Determine the (X, Y) coordinate at the center of the cell enclosing the given text.  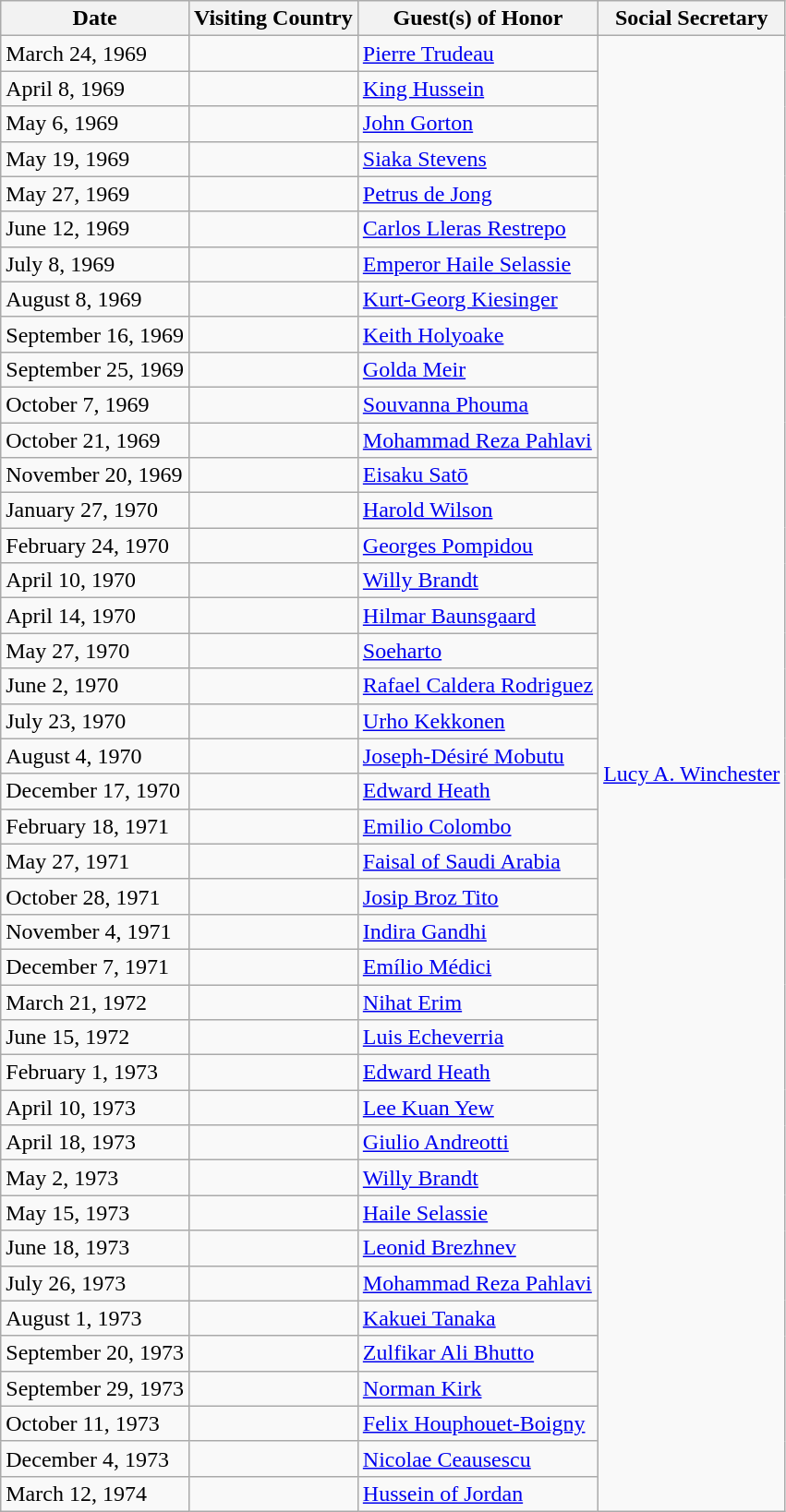
September 29, 1973 (95, 1388)
Norman Kirk (478, 1388)
May 27, 1970 (95, 651)
Souvanna Phouma (478, 404)
December 4, 1973 (95, 1458)
Felix Houphouet-Boigny (478, 1423)
April 18, 1973 (95, 1143)
Nicolae Ceausescu (478, 1458)
Leonid Brezhnev (478, 1248)
August 4, 1970 (95, 756)
March 21, 1972 (95, 1002)
February 1, 1973 (95, 1073)
January 27, 1970 (95, 510)
Luis Echeverria (478, 1038)
October 28, 1971 (95, 896)
Urho Kekkonen (478, 721)
Georges Pompidou (478, 546)
Nihat Erim (478, 1002)
Josip Broz Tito (478, 896)
May 27, 1971 (95, 861)
Siaka Stevens (478, 159)
July 8, 1969 (95, 264)
February 24, 1970 (95, 546)
March 24, 1969 (95, 54)
July 23, 1970 (95, 721)
Lucy A. Winchester (692, 774)
September 20, 1973 (95, 1353)
Visiting Country (273, 18)
September 16, 1969 (95, 334)
Emperor Haile Selassie (478, 264)
April 14, 1970 (95, 616)
June 15, 1972 (95, 1038)
Harold Wilson (478, 510)
June 2, 1970 (95, 686)
Haile Selassie (478, 1213)
Zulfikar Ali Bhutto (478, 1353)
Emílio Médici (478, 966)
Rafael Caldera Rodriguez (478, 686)
October 21, 1969 (95, 440)
April 10, 1970 (95, 581)
Emilio Colombo (478, 826)
May 6, 1969 (95, 124)
November 20, 1969 (95, 475)
May 15, 1973 (95, 1213)
May 19, 1969 (95, 159)
Faisal of Saudi Arabia (478, 861)
July 26, 1973 (95, 1283)
Kakuei Tanaka (478, 1318)
October 7, 1969 (95, 404)
Pierre Trudeau (478, 54)
Keith Holyoake (478, 334)
February 18, 1971 (95, 826)
August 1, 1973 (95, 1318)
December 17, 1970 (95, 791)
October 11, 1973 (95, 1423)
June 18, 1973 (95, 1248)
Social Secretary (692, 18)
Joseph-Désiré Mobutu (478, 756)
Hussein of Jordan (478, 1494)
April 8, 1969 (95, 89)
Indira Gandhi (478, 931)
Lee Kuan Yew (478, 1108)
September 25, 1969 (95, 369)
Giulio Andreotti (478, 1143)
Date (95, 18)
April 10, 1973 (95, 1108)
John Gorton (478, 124)
Hilmar Baunsgaard (478, 616)
Guest(s) of Honor (478, 18)
May 2, 1973 (95, 1178)
August 8, 1969 (95, 299)
December 7, 1971 (95, 966)
Petrus de Jong (478, 194)
Kurt-Georg Kiesinger (478, 299)
June 12, 1969 (95, 229)
Carlos Lleras Restrepo (478, 229)
Soeharto (478, 651)
Eisaku Satō (478, 475)
March 12, 1974 (95, 1494)
King Hussein (478, 89)
Golda Meir (478, 369)
November 4, 1971 (95, 931)
May 27, 1969 (95, 194)
